Detect which cell encompasses the target text, then output its [x, y] center coordinate. 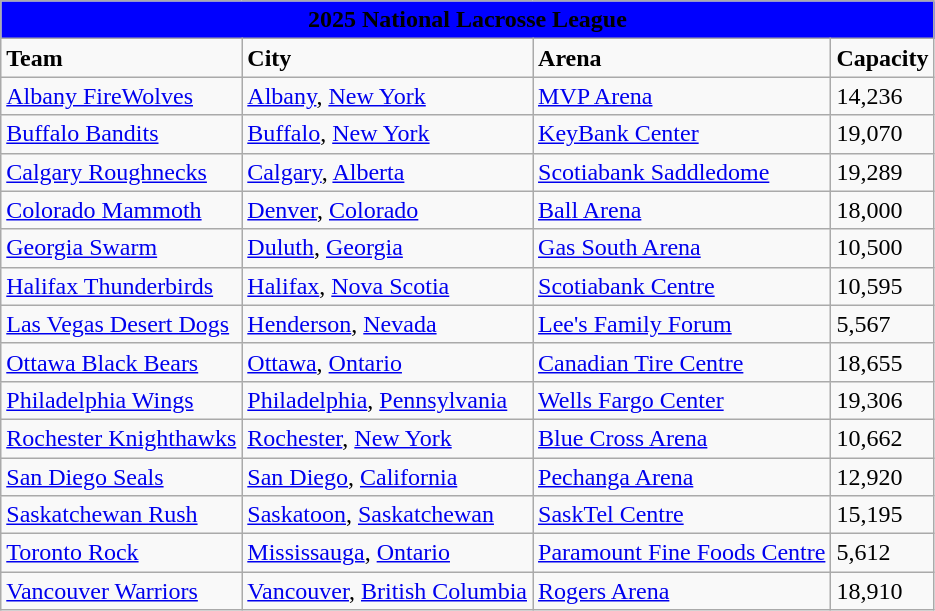
Calgary Roughnecks [122, 172]
Saskatchewan Rush [122, 515]
Scotiabank Saddledome [682, 172]
Buffalo Bandits [122, 134]
Ottawa Black Bears [122, 362]
San Diego Seals [122, 477]
Rochester Knighthawks [122, 438]
Halifax, Nova Scotia [388, 286]
San Diego, California [388, 477]
5,567 [882, 324]
12,920 [882, 477]
Lee's Family Forum [682, 324]
18,000 [882, 210]
Wells Fargo Center [682, 400]
19,070 [882, 134]
Toronto Rock [122, 553]
Philadelphia, Pennsylvania [388, 400]
Albany FireWolves [122, 96]
Vancouver, British Columbia [388, 591]
Philadelphia Wings [122, 400]
19,289 [882, 172]
Henderson, Nevada [388, 324]
City [388, 58]
Duluth, Georgia [388, 248]
Rochester, New York [388, 438]
Ottawa, Ontario [388, 362]
Capacity [882, 58]
Rogers Arena [682, 591]
KeyBank Center [682, 134]
Saskatoon, Saskatchewan [388, 515]
Georgia Swarm [122, 248]
2025 National Lacrosse League [468, 20]
Mississauga, Ontario [388, 553]
Scotiabank Centre [682, 286]
Arena [682, 58]
Paramount Fine Foods Centre [682, 553]
Blue Cross Arena [682, 438]
SaskTel Centre [682, 515]
Canadian Tire Centre [682, 362]
Halifax Thunderbirds [122, 286]
MVP Arena [682, 96]
Buffalo, New York [388, 134]
10,595 [882, 286]
Ball Arena [682, 210]
Denver, Colorado [388, 210]
10,500 [882, 248]
18,910 [882, 591]
Colorado Mammoth [122, 210]
Gas South Arena [682, 248]
Pechanga Arena [682, 477]
Albany, New York [388, 96]
18,655 [882, 362]
5,612 [882, 553]
14,236 [882, 96]
15,195 [882, 515]
Las Vegas Desert Dogs [122, 324]
Calgary, Alberta [388, 172]
19,306 [882, 400]
Vancouver Warriors [122, 591]
10,662 [882, 438]
Team [122, 58]
